Find where the given text appears and provide that cell's center as [X, Y] coordinate. 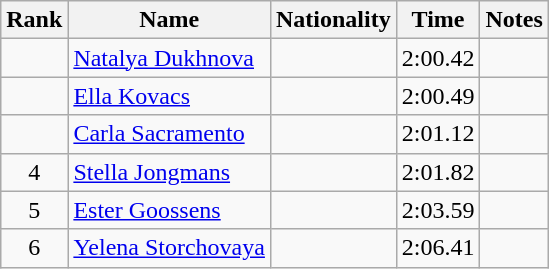
2:01.12 [438, 134]
Rank [34, 20]
2:03.59 [438, 210]
Yelena Storchovaya [170, 248]
4 [34, 172]
Carla Sacramento [170, 134]
Time [438, 20]
Notes [514, 20]
2:00.42 [438, 58]
6 [34, 248]
Nationality [333, 20]
Stella Jongmans [170, 172]
Ester Goossens [170, 210]
2:06.41 [438, 248]
2:01.82 [438, 172]
Ella Kovacs [170, 96]
Name [170, 20]
5 [34, 210]
Natalya Dukhnova [170, 58]
2:00.49 [438, 96]
